Determine the [x, y] coordinate at the center of the cell enclosing the given text.  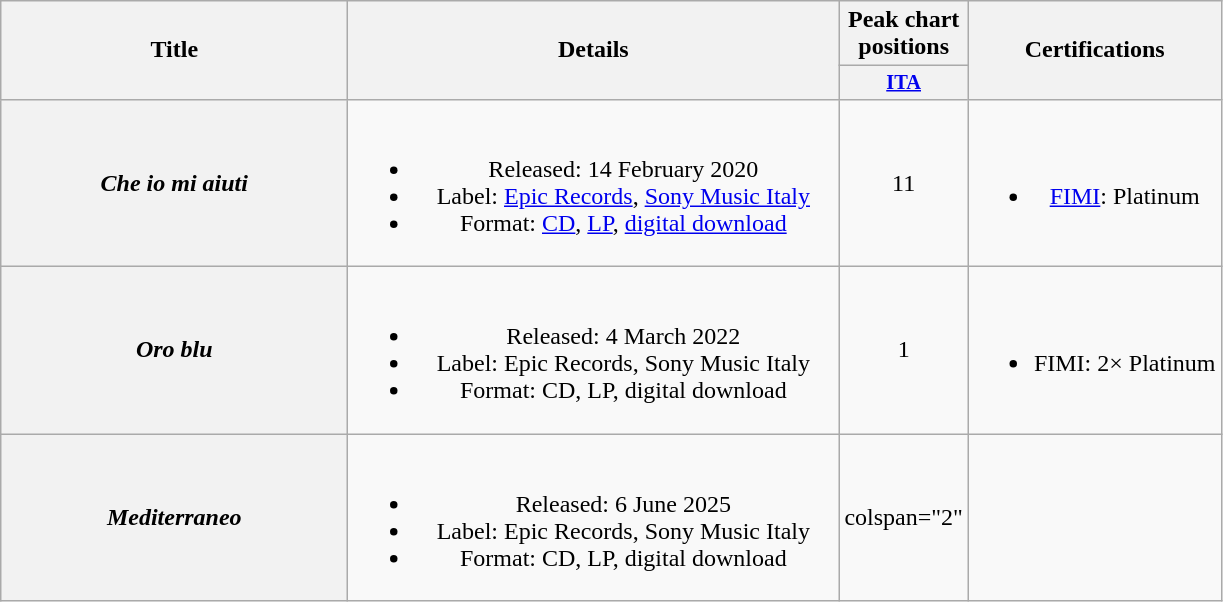
FIMI: Platinum [1094, 182]
Mediterraneo [174, 518]
colspan="2" [904, 518]
Details [594, 50]
Certifications [1094, 50]
Che io mi aiuti [174, 182]
ITA [904, 83]
Title [174, 50]
FIMI: 2× Platinum [1094, 350]
Oro blu [174, 350]
Released: 4 March 2022Label: Epic Records, Sony Music ItalyFormat: CD, LP, digital download [594, 350]
Released: 6 June 2025Label: Epic Records, Sony Music ItalyFormat: CD, LP, digital download [594, 518]
Peak chart positions [904, 34]
Released: 14 February 2020Label: Epic Records, Sony Music ItalyFormat: CD, LP, digital download [594, 182]
11 [904, 182]
1 [904, 350]
